Output the (X, Y) coordinate of the center of the cell containing the given text.  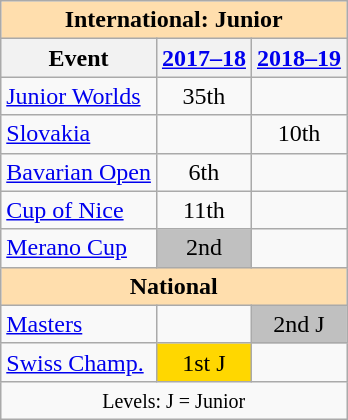
2018–19 (298, 58)
Swiss Champ. (79, 362)
2nd (204, 248)
11th (204, 210)
Merano Cup (79, 248)
Bavarian Open (79, 172)
35th (204, 96)
10th (298, 134)
Event (79, 58)
Masters (79, 324)
2017–18 (204, 58)
1st J (204, 362)
6th (204, 172)
International: Junior (174, 20)
National (174, 286)
Slovakia (79, 134)
Levels: J = Junior (174, 400)
Junior Worlds (79, 96)
Cup of Nice (79, 210)
2nd J (298, 324)
